Return the (x, y) coordinate for the center point of the cell that contains the specified text.  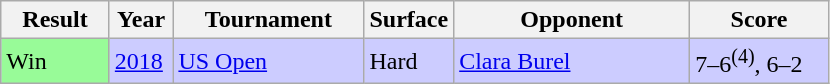
Score (760, 20)
Tournament (268, 20)
US Open (268, 62)
Surface (409, 20)
Opponent (572, 20)
Year (141, 20)
7–6(4), 6–2 (760, 62)
Clara Burel (572, 62)
2018 (141, 62)
Hard (409, 62)
Win (56, 62)
Result (56, 20)
